Detect which cell encompasses the target text, then output its [x, y] center coordinate. 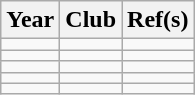
Year [30, 20]
Club [91, 20]
Ref(s) [158, 20]
